Capture the cell that displays the provided text and extract its (X, Y) central coordinate. 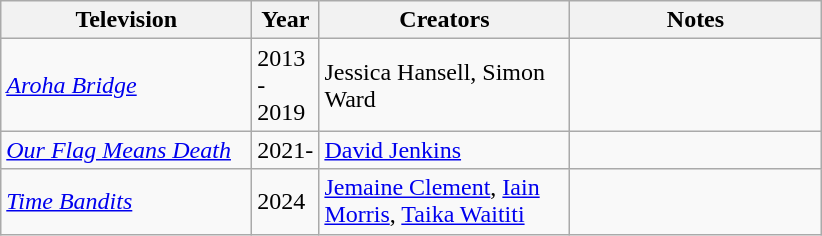
David Jenkins (444, 150)
2024 (286, 202)
Jemaine Clement, Iain Morris, Taika Waititi (444, 202)
2021- (286, 150)
Television (126, 20)
Our Flag Means Death (126, 150)
Year (286, 20)
2013 - 2019 (286, 85)
Jessica Hansell, Simon Ward (444, 85)
Time Bandits (126, 202)
Creators (444, 20)
Aroha Bridge (126, 85)
Notes (696, 20)
